Identify which cell holds the provided text, then report its (X, Y) central coordinate. 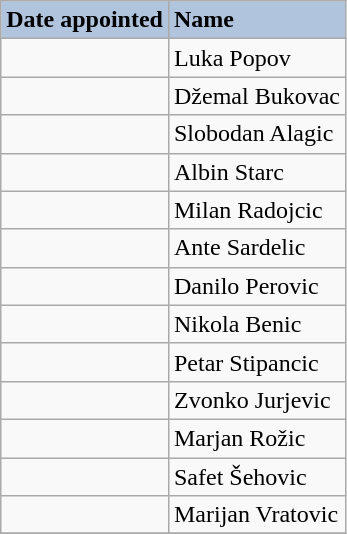
Slobodan Alagic (256, 134)
Danilo Perovic (256, 286)
Milan Radojcic (256, 210)
Name (256, 20)
Albin Starc (256, 172)
Petar Stipancic (256, 362)
Marjan Rožic (256, 438)
Nikola Benic (256, 324)
Marijan Vratovic (256, 515)
Ante Sardelic (256, 248)
Zvonko Jurjevic (256, 400)
Džemal Bukovac (256, 96)
Safet Šehovic (256, 477)
Luka Popov (256, 58)
Date appointed (85, 20)
